Scan for the cell matching the given text and deliver its [X, Y] coordinate at center. 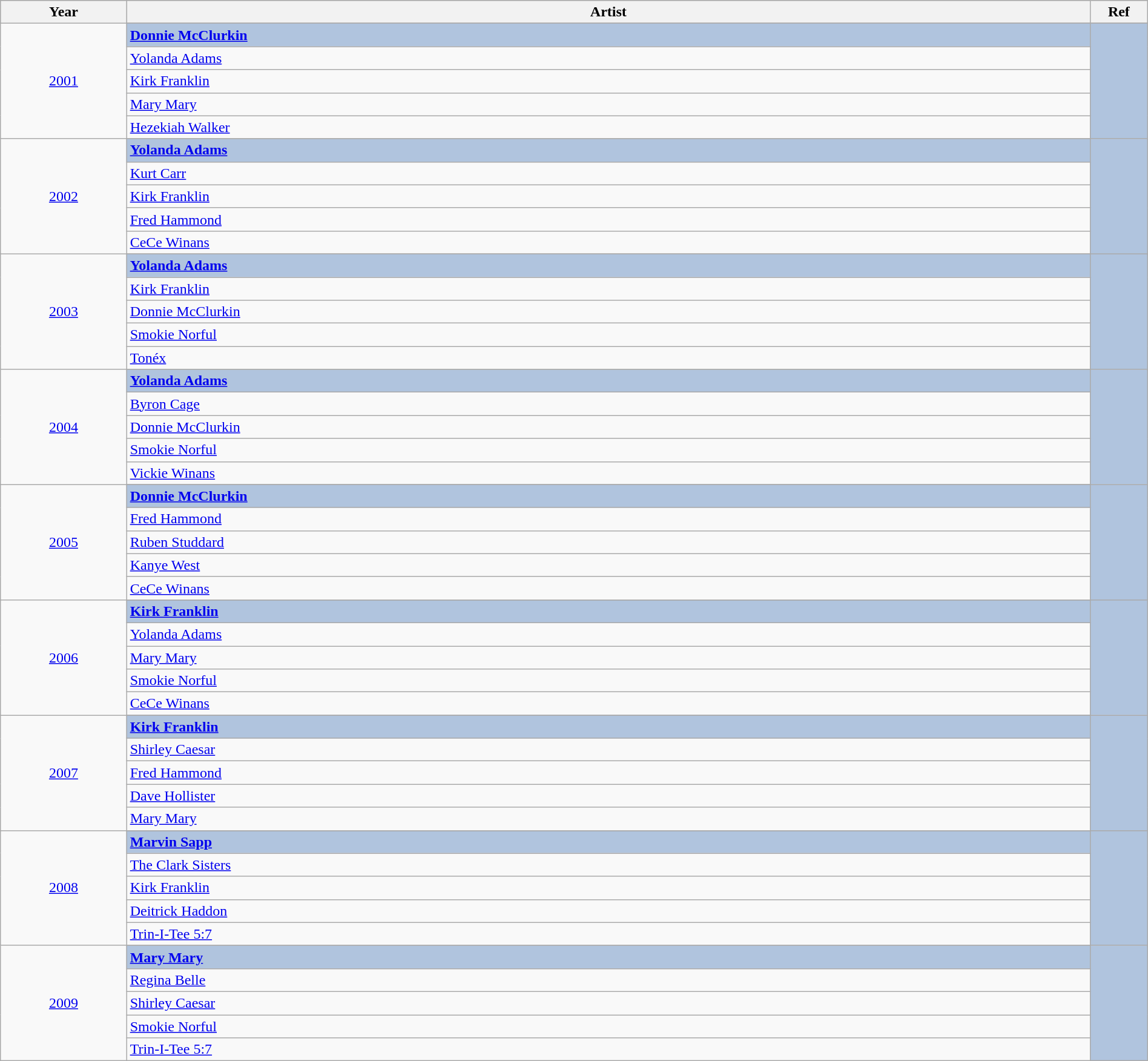
Regina Belle [608, 980]
Tonéx [608, 358]
Byron Cage [608, 404]
Artist [608, 12]
Kanye West [608, 565]
Ruben Studdard [608, 542]
Hezekiah Walker [608, 127]
2005 [64, 542]
2006 [64, 657]
The Clark Sisters [608, 865]
2008 [64, 888]
2001 [64, 81]
2003 [64, 311]
Year [64, 12]
Vickie Winans [608, 473]
Deitrick Haddon [608, 911]
Marvin Sapp [608, 842]
2009 [64, 1003]
Kurt Carr [608, 173]
2007 [64, 773]
2002 [64, 196]
2004 [64, 427]
Ref [1119, 12]
Dave Hollister [608, 796]
